Extract the (X, Y) coordinate from the center of the cell holding the provided text.  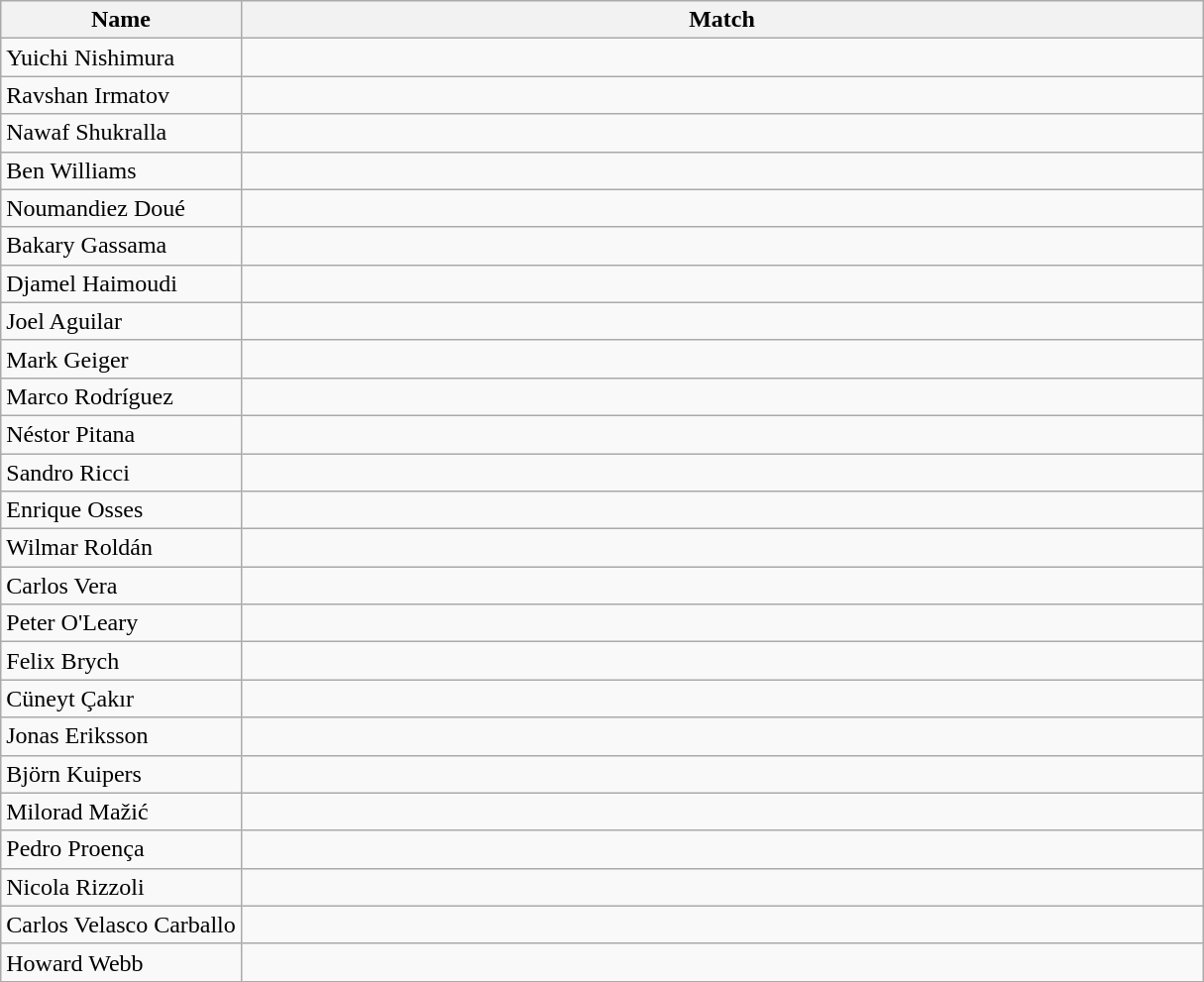
Cüneyt Çakır (121, 699)
Howard Webb (121, 962)
Mark Geiger (121, 359)
Ravshan Irmatov (121, 95)
Sandro Ricci (121, 473)
Jonas Eriksson (121, 736)
Wilmar Roldán (121, 548)
Milorad Mažić (121, 812)
Marco Rodríguez (121, 396)
Néstor Pitana (121, 434)
Pedro Proença (121, 849)
Peter O'Leary (121, 623)
Felix Brych (121, 661)
Yuichi Nishimura (121, 57)
Carlos Velasco Carballo (121, 925)
Ben Williams (121, 170)
Noumandiez Doué (121, 208)
Bakary Gassama (121, 246)
Nicola Rizzoli (121, 887)
Enrique Osses (121, 510)
Joel Aguilar (121, 321)
Name (121, 20)
Djamel Haimoudi (121, 283)
Björn Kuipers (121, 774)
Carlos Vera (121, 586)
Match (721, 20)
Nawaf Shukralla (121, 133)
